Pinpoint the cell where the given text exists, returning its [x, y] midpoint coordinate. 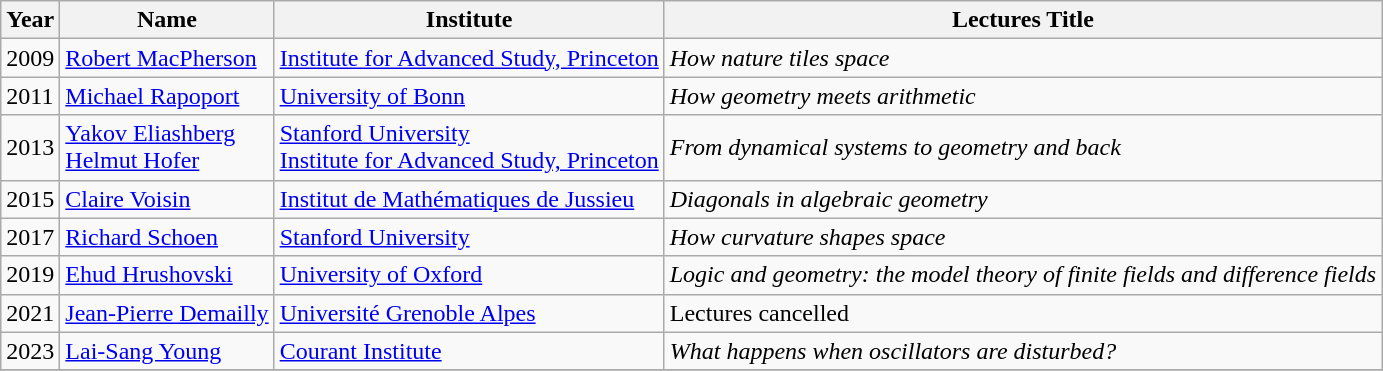
How geometry meets arithmetic [1022, 96]
Jean-Pierre Demailly [167, 313]
Stanford UniversityInstitute for Advanced Study, Princeton [469, 148]
Logic and geometry: the model theory of finite fields and difference fields [1022, 275]
Year [30, 20]
2011 [30, 96]
University of Oxford [469, 275]
2017 [30, 237]
Lai-Sang Young [167, 351]
2013 [30, 148]
Stanford University [469, 237]
Name [167, 20]
2021 [30, 313]
Lectures Title [1022, 20]
What happens when oscillators are disturbed? [1022, 351]
2009 [30, 58]
Robert MacPherson [167, 58]
Michael Rapoport [167, 96]
Lectures cancelled [1022, 313]
Diagonals in algebraic geometry [1022, 199]
How curvature shapes space [1022, 237]
2019 [30, 275]
Courant Institute [469, 351]
Institute [469, 20]
Institute for Advanced Study, Princeton [469, 58]
Yakov EliashbergHelmut Hofer [167, 148]
How nature tiles space [1022, 58]
University of Bonn [469, 96]
2023 [30, 351]
From dynamical systems to geometry and back [1022, 148]
Ehud Hrushovski [167, 275]
Université Grenoble Alpes [469, 313]
Claire Voisin [167, 199]
Institut de Mathématiques de Jussieu [469, 199]
Richard Schoen [167, 237]
2015 [30, 199]
